Determine the (X, Y) coordinate at the center of the cell enclosing the given text.  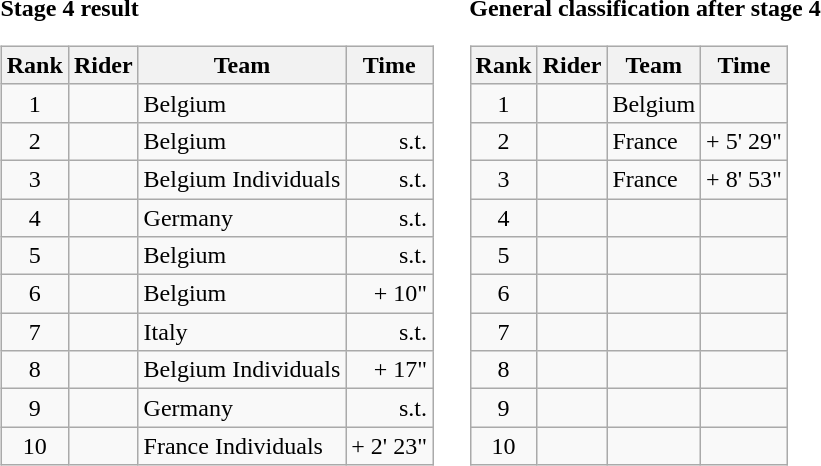
+ 10" (390, 294)
Italy (242, 332)
+ 17" (390, 370)
+ 5' 29" (744, 141)
France Individuals (242, 446)
+ 2' 23" (390, 446)
+ 8' 53" (744, 179)
